Scan for the cell matching the given text and deliver its [X, Y] coordinate at center. 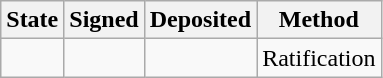
Method [319, 20]
Signed [104, 20]
Ratification [319, 58]
Deposited [200, 20]
State [32, 20]
